For the text-containing cell, return its midpoint in (x, y) coordinate format. 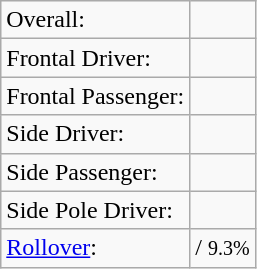
/ 9.3% (222, 248)
Side Passenger: (96, 172)
Side Driver: (96, 134)
Side Pole Driver: (96, 210)
Overall: (96, 20)
Frontal Passenger: (96, 96)
Rollover: (96, 248)
Frontal Driver: (96, 58)
